Return (x, y) of the center of cell containing provided text 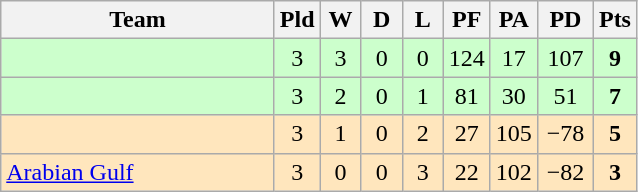
Team (138, 20)
22 (466, 172)
107 (565, 58)
−82 (565, 172)
9 (614, 58)
PA (514, 20)
81 (466, 96)
124 (466, 58)
5 (614, 134)
Pts (614, 20)
17 (514, 58)
27 (466, 134)
105 (514, 134)
30 (514, 96)
L (422, 20)
51 (565, 96)
Arabian Gulf (138, 172)
PF (466, 20)
−78 (565, 134)
Pld (297, 20)
102 (514, 172)
W (340, 20)
7 (614, 96)
D (382, 20)
PD (565, 20)
